Locate the cell with the specified text and output its (x, y) center coordinate. 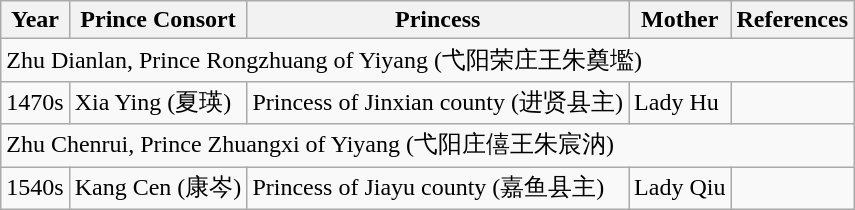
Year (35, 20)
Kang Cen (康岑) (158, 188)
Zhu Dianlan, Prince Rongzhuang of Yiyang (弋阳荣庄王朱奠壏) (428, 60)
Lady Qiu (680, 188)
Princess (438, 20)
Princess of Jinxian county (进贤县主) (438, 102)
References (792, 20)
Xia Ying (夏瑛) (158, 102)
Zhu Chenrui, Prince Zhuangxi of Yiyang (弋阳庄僖王朱宸汭) (428, 146)
Princess of Jiayu county (嘉鱼县主) (438, 188)
Lady Hu (680, 102)
1470s (35, 102)
1540s (35, 188)
Prince Consort (158, 20)
Mother (680, 20)
